Pinpoint the cell where the given text exists, returning its [x, y] midpoint coordinate. 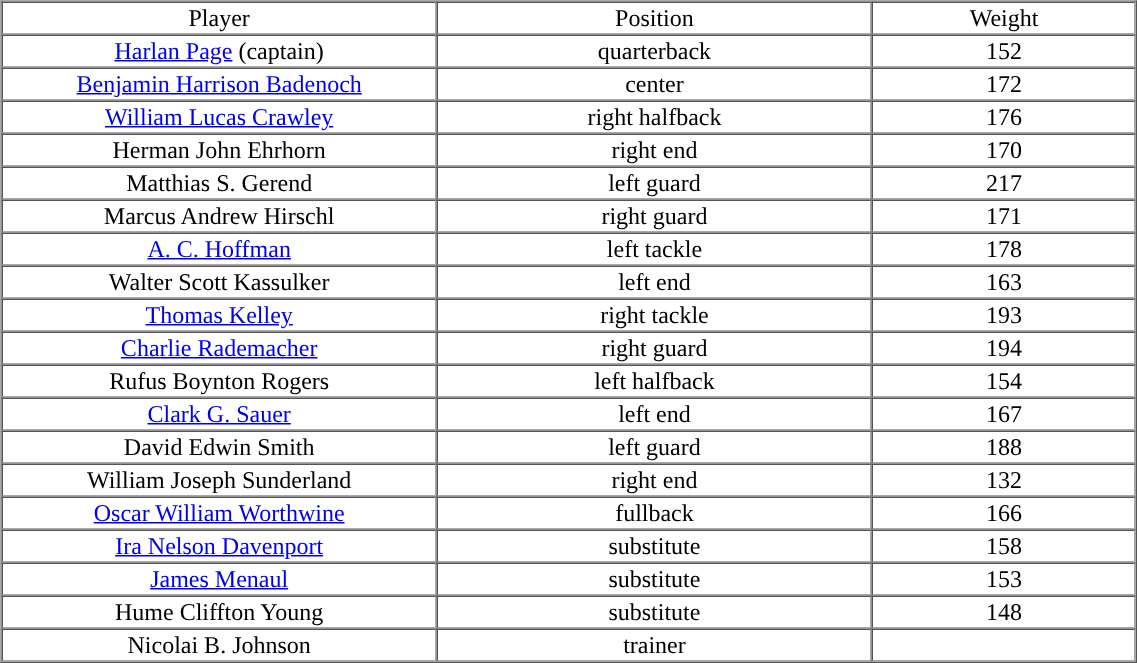
Herman John Ehrhorn [220, 150]
William Lucas Crawley [220, 116]
Rufus Boynton Rogers [220, 380]
Charlie Rademacher [220, 348]
148 [1004, 612]
James Menaul [220, 578]
A. C. Hoffman [220, 248]
Thomas Kelley [220, 314]
152 [1004, 50]
163 [1004, 282]
Matthias S. Gerend [220, 182]
William Joseph Sunderland [220, 480]
Oscar William Worthwine [220, 512]
167 [1004, 414]
158 [1004, 546]
176 [1004, 116]
132 [1004, 480]
Harlan Page (captain) [220, 50]
217 [1004, 182]
left tackle [654, 248]
Weight [1004, 18]
193 [1004, 314]
Walter Scott Kassulker [220, 282]
171 [1004, 216]
Marcus Andrew Hirschl [220, 216]
Player [220, 18]
153 [1004, 578]
trainer [654, 644]
Position [654, 18]
Hume Cliffton Young [220, 612]
178 [1004, 248]
188 [1004, 446]
Clark G. Sauer [220, 414]
Nicolai B. Johnson [220, 644]
right tackle [654, 314]
David Edwin Smith [220, 446]
170 [1004, 150]
172 [1004, 84]
quarterback [654, 50]
154 [1004, 380]
194 [1004, 348]
left halfback [654, 380]
166 [1004, 512]
fullback [654, 512]
Benjamin Harrison Badenoch [220, 84]
center [654, 84]
right halfback [654, 116]
Ira Nelson Davenport [220, 546]
